Return [x, y] of the center of cell containing provided text 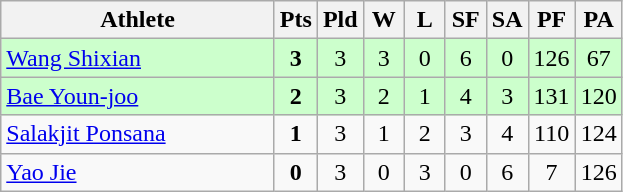
SF [466, 20]
Salakjit Ponsana [138, 134]
PA [598, 20]
Bae Youn-joo [138, 96]
Pld [340, 20]
67 [598, 58]
Pts [296, 20]
PF [552, 20]
124 [598, 134]
W [384, 20]
Athlete [138, 20]
L [424, 20]
Wang Shixian [138, 58]
7 [552, 172]
SA [507, 20]
Yao Jie [138, 172]
131 [552, 96]
120 [598, 96]
110 [552, 134]
